From the cell containing the given text, extract its center point as [x, y] coordinate. 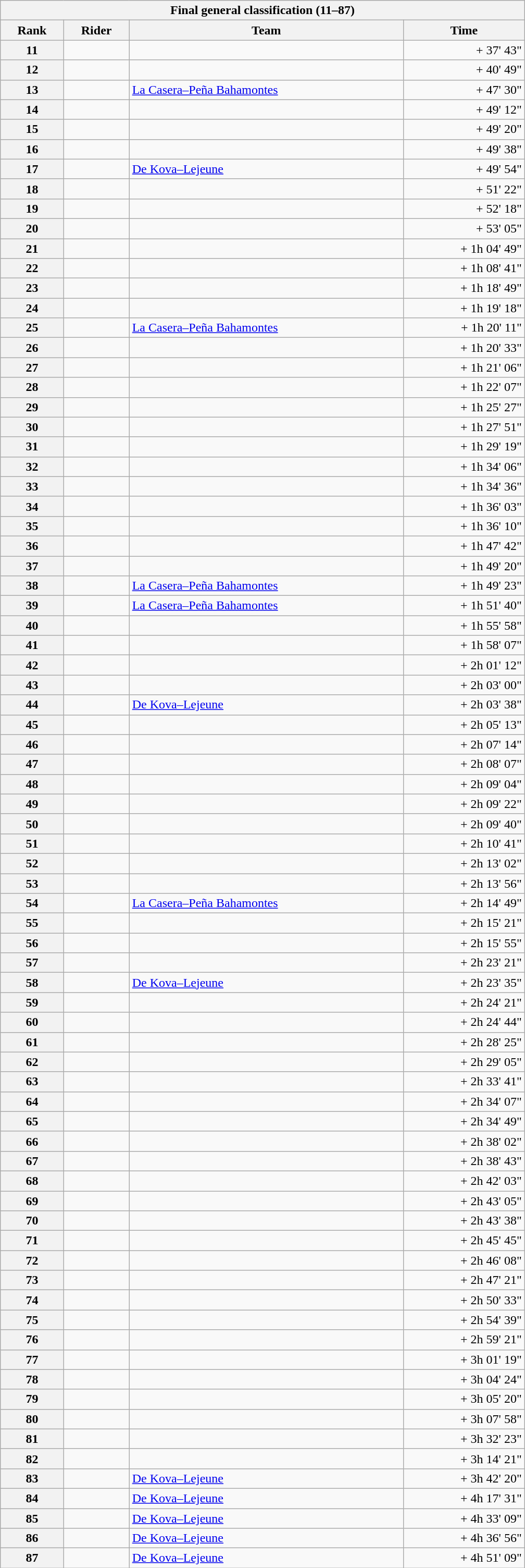
+ 1h 04' 49" [464, 249]
24 [32, 308]
31 [32, 447]
+ 2h 09' 04" [464, 784]
73 [32, 1280]
56 [32, 943]
+ 1h 27' 51" [464, 427]
74 [32, 1300]
61 [32, 1042]
72 [32, 1260]
+ 2h 07' 14" [464, 744]
+ 3h 01' 19" [464, 1359]
+ 1h 19' 18" [464, 308]
70 [32, 1221]
+ 2h 15' 55" [464, 943]
+ 1h 55' 58" [464, 626]
33 [32, 486]
+ 2h 24' 44" [464, 1022]
35 [32, 526]
Team [266, 30]
54 [32, 903]
85 [32, 1518]
25 [32, 328]
+ 37' 43" [464, 50]
+ 3h 32' 23" [464, 1439]
+ 2h 01' 12" [464, 665]
+ 2h 28' 25" [464, 1042]
55 [32, 923]
+ 1h 58' 07" [464, 645]
13 [32, 90]
76 [32, 1340]
+ 2h 09' 40" [464, 824]
+ 2h 15' 21" [464, 923]
53 [32, 884]
+ 49' 38" [464, 149]
+ 2h 03' 38" [464, 705]
Rank [32, 30]
78 [32, 1379]
+ 2h 23' 35" [464, 983]
+ 2h 23' 21" [464, 963]
82 [32, 1459]
+ 2h 24' 21" [464, 1002]
+ 1h 25' 27" [464, 407]
+ 3h 14' 21" [464, 1459]
21 [32, 249]
+ 49' 12" [464, 109]
49 [32, 804]
86 [32, 1538]
75 [32, 1320]
57 [32, 963]
+ 1h 36' 10" [464, 526]
51 [32, 843]
48 [32, 784]
71 [32, 1241]
+ 47' 30" [464, 90]
62 [32, 1062]
45 [32, 725]
+ 52' 18" [464, 209]
+ 2h 42' 03" [464, 1181]
+ 4h 36' 56" [464, 1538]
+ 49' 20" [464, 129]
68 [32, 1181]
+ 1h 51' 40" [464, 606]
43 [32, 685]
+ 1h 34' 36" [464, 486]
+ 2h 29' 05" [464, 1062]
44 [32, 705]
39 [32, 606]
+ 2h 50' 33" [464, 1300]
+ 3h 07' 58" [464, 1419]
+ 1h 20' 33" [464, 348]
+ 2h 08' 07" [464, 764]
40 [32, 626]
19 [32, 209]
+ 1h 49' 20" [464, 566]
+ 1h 49' 23" [464, 586]
17 [32, 169]
+ 1h 34' 06" [464, 467]
50 [32, 824]
65 [32, 1121]
29 [32, 407]
79 [32, 1399]
14 [32, 109]
69 [32, 1200]
+ 2h 54' 39" [464, 1320]
66 [32, 1141]
+ 2h 05' 13" [464, 725]
+ 4h 17' 31" [464, 1498]
58 [32, 983]
+ 2h 59' 21" [464, 1340]
59 [32, 1002]
81 [32, 1439]
+ 51' 22" [464, 189]
80 [32, 1419]
+ 3h 05' 20" [464, 1399]
46 [32, 744]
+ 1h 21' 06" [464, 367]
15 [32, 129]
28 [32, 387]
11 [32, 50]
+ 1h 08' 41" [464, 268]
+ 2h 14' 49" [464, 903]
22 [32, 268]
64 [32, 1101]
87 [32, 1558]
+ 2h 33' 41" [464, 1082]
+ 2h 43' 05" [464, 1200]
+ 1h 20' 11" [464, 328]
+ 4h 51' 09" [464, 1558]
41 [32, 645]
26 [32, 348]
27 [32, 367]
12 [32, 70]
+ 2h 09' 22" [464, 804]
+ 53' 05" [464, 228]
84 [32, 1498]
+ 2h 13' 02" [464, 863]
32 [32, 467]
18 [32, 189]
63 [32, 1082]
+ 1h 29' 19" [464, 447]
+ 4h 33' 09" [464, 1518]
67 [32, 1161]
+ 2h 03' 00" [464, 685]
+ 2h 10' 41" [464, 843]
38 [32, 586]
+ 2h 47' 21" [464, 1280]
Rider [96, 30]
Final general classification (11–87) [262, 10]
20 [32, 228]
37 [32, 566]
+ 1h 47' 42" [464, 546]
83 [32, 1478]
+ 2h 38' 43" [464, 1161]
60 [32, 1022]
42 [32, 665]
52 [32, 863]
+ 2h 46' 08" [464, 1260]
+ 40' 49" [464, 70]
30 [32, 427]
+ 1h 22' 07" [464, 387]
+ 1h 36' 03" [464, 506]
36 [32, 546]
+ 3h 42' 20" [464, 1478]
Time [464, 30]
+ 3h 04' 24" [464, 1379]
+ 2h 13' 56" [464, 884]
77 [32, 1359]
16 [32, 149]
+ 2h 43' 38" [464, 1221]
+ 2h 45' 45" [464, 1241]
23 [32, 288]
34 [32, 506]
+ 2h 34' 07" [464, 1101]
+ 1h 18' 49" [464, 288]
+ 49' 54" [464, 169]
+ 2h 38' 02" [464, 1141]
47 [32, 764]
+ 2h 34' 49" [464, 1121]
